Identify which cell holds the provided text, then report its (x, y) central coordinate. 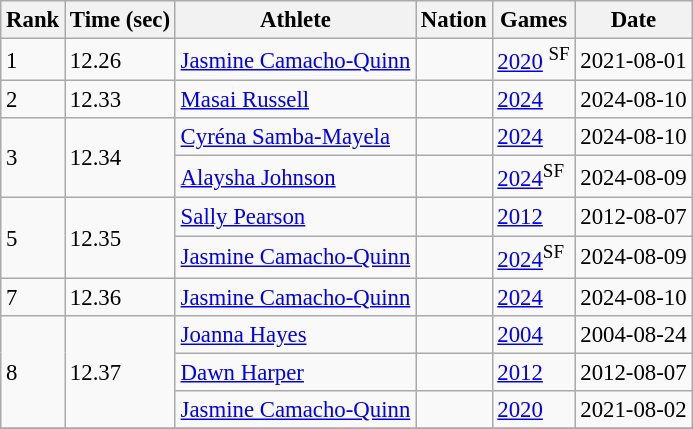
Athlete (295, 20)
Masai Russell (295, 100)
12.36 (120, 297)
2004-08-24 (634, 334)
2021-08-01 (634, 60)
Nation (454, 20)
12.35 (120, 238)
3 (33, 158)
Rank (33, 20)
2020 (534, 410)
Time (sec) (120, 20)
2021-08-02 (634, 410)
1 (33, 60)
2 (33, 100)
2004 (534, 334)
Sally Pearson (295, 217)
8 (33, 372)
Alaysha Johnson (295, 177)
Date (634, 20)
12.26 (120, 60)
Games (534, 20)
12.33 (120, 100)
7 (33, 297)
2020 SF (534, 60)
Joanna Hayes (295, 334)
5 (33, 238)
Dawn Harper (295, 372)
12.34 (120, 158)
Cyréna Samba-Mayela (295, 137)
12.37 (120, 372)
